For the text-containing cell, return its midpoint in (X, Y) coordinate format. 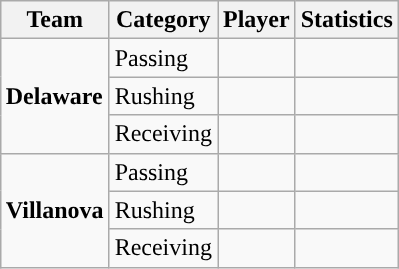
Player (257, 20)
Team (54, 20)
Statistics (346, 20)
Delaware (54, 96)
Villanova (54, 210)
Category (163, 20)
